Return the [X, Y] coordinate for the center point of the cell that contains the specified text.  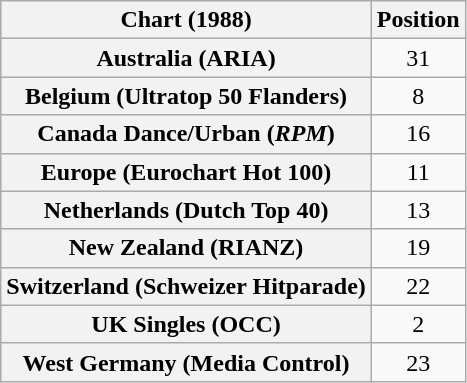
Netherlands (Dutch Top 40) [186, 210]
Switzerland (Schweizer Hitparade) [186, 286]
16 [418, 134]
22 [418, 286]
23 [418, 362]
Canada Dance/Urban (RPM) [186, 134]
Australia (ARIA) [186, 58]
Europe (Eurochart Hot 100) [186, 172]
8 [418, 96]
31 [418, 58]
2 [418, 324]
New Zealand (RIANZ) [186, 248]
13 [418, 210]
Position [418, 20]
Chart (1988) [186, 20]
11 [418, 172]
Belgium (Ultratop 50 Flanders) [186, 96]
West Germany (Media Control) [186, 362]
19 [418, 248]
UK Singles (OCC) [186, 324]
